Capture the cell that displays the provided text and extract its [X, Y] central coordinate. 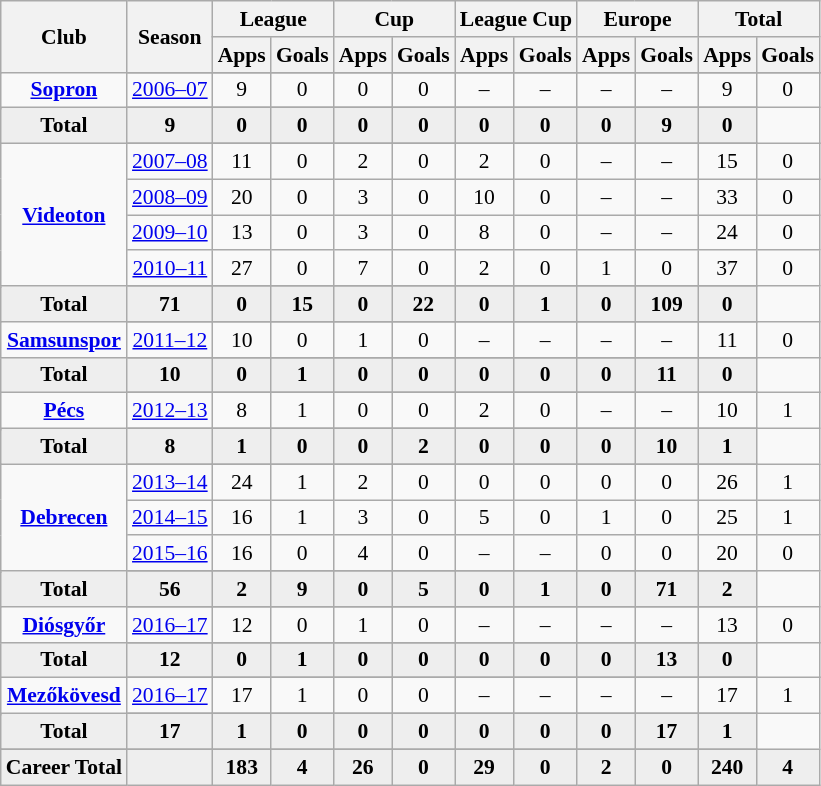
Club [64, 36]
2010–11 [170, 269]
Career Total [64, 767]
Mezőkövesd [64, 696]
2014–15 [170, 518]
Cup [394, 19]
Diósgyőr [64, 625]
Debrecen [64, 518]
22 [424, 304]
League Cup [516, 19]
2009–10 [170, 233]
37 [727, 269]
Samsunspor [64, 340]
2008–09 [170, 197]
Videoton [64, 215]
33 [727, 197]
183 [242, 767]
2012–13 [170, 411]
240 [727, 767]
2015–16 [170, 554]
Sopron [64, 90]
Pécs [64, 411]
2007–08 [170, 162]
29 [484, 767]
7 [363, 269]
2006–07 [170, 90]
109 [666, 304]
25 [727, 518]
2013–14 [170, 482]
Europe [638, 19]
56 [170, 589]
2011–12 [170, 340]
League [274, 19]
Season [170, 36]
27 [242, 269]
